Return (X, Y) of the center of cell containing provided text 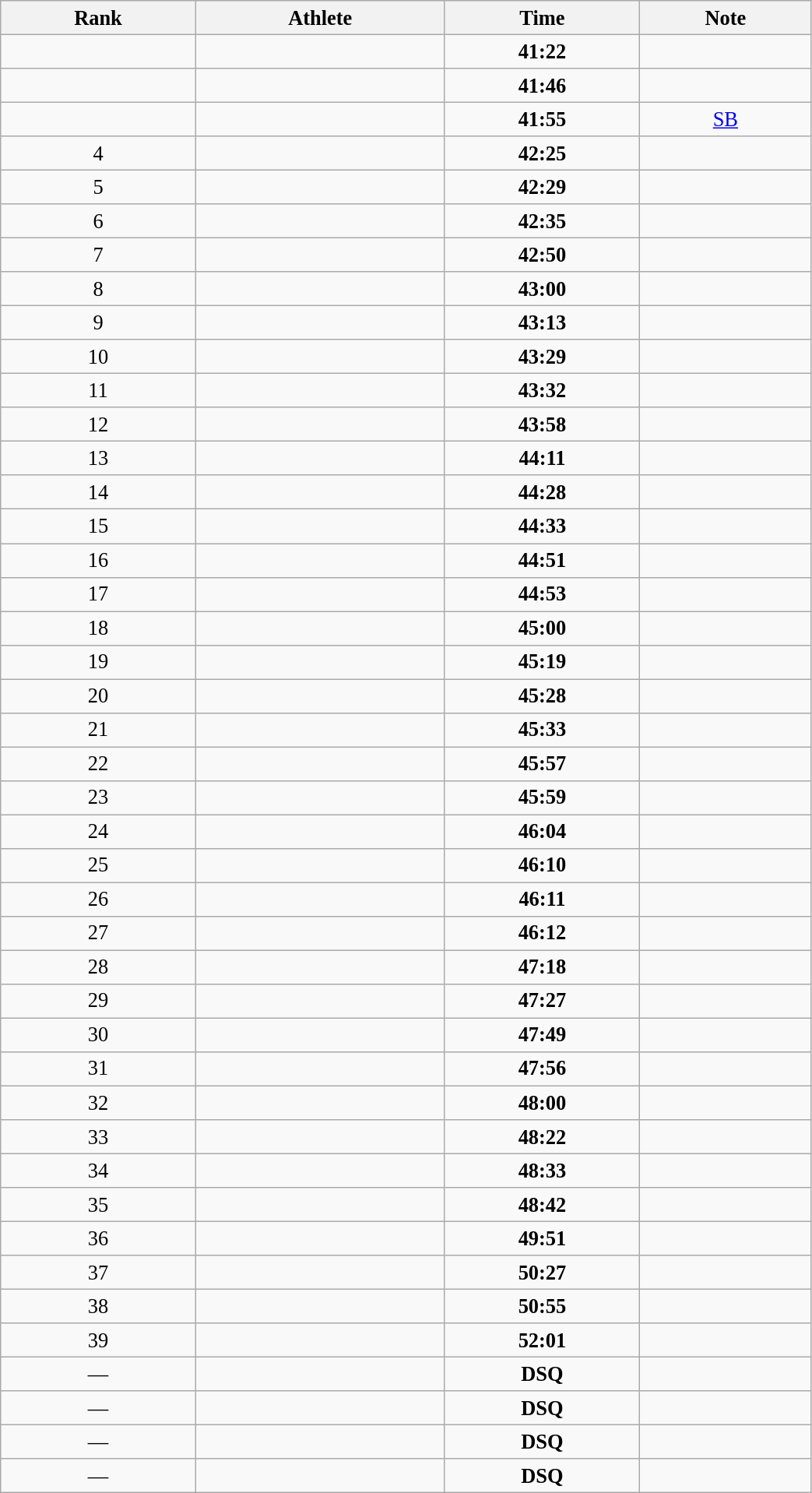
46:12 (542, 933)
22 (98, 763)
50:55 (542, 1306)
45:19 (542, 662)
21 (98, 730)
9 (98, 322)
SB (726, 119)
16 (98, 560)
10 (98, 357)
12 (98, 424)
44:11 (542, 458)
42:50 (542, 255)
6 (98, 221)
7 (98, 255)
48:00 (542, 1103)
46:11 (542, 900)
42:35 (542, 221)
48:42 (542, 1204)
41:55 (542, 119)
45:33 (542, 730)
44:51 (542, 560)
4 (98, 153)
37 (98, 1273)
8 (98, 289)
46:10 (542, 865)
31 (98, 1069)
48:22 (542, 1136)
43:58 (542, 424)
35 (98, 1204)
47:49 (542, 1035)
34 (98, 1171)
44:28 (542, 492)
27 (98, 933)
44:33 (542, 526)
13 (98, 458)
43:00 (542, 289)
15 (98, 526)
36 (98, 1238)
45:59 (542, 798)
45:57 (542, 763)
26 (98, 900)
38 (98, 1306)
44:53 (542, 594)
18 (98, 628)
43:29 (542, 357)
49:51 (542, 1238)
5 (98, 187)
Time (542, 17)
42:29 (542, 187)
Rank (98, 17)
14 (98, 492)
19 (98, 662)
41:22 (542, 51)
Note (726, 17)
39 (98, 1340)
23 (98, 798)
43:32 (542, 390)
11 (98, 390)
32 (98, 1103)
47:27 (542, 1001)
47:18 (542, 967)
42:25 (542, 153)
Athlete (320, 17)
43:13 (542, 322)
50:27 (542, 1273)
30 (98, 1035)
29 (98, 1001)
24 (98, 831)
17 (98, 594)
41:46 (542, 85)
25 (98, 865)
48:33 (542, 1171)
47:56 (542, 1069)
33 (98, 1136)
28 (98, 967)
20 (98, 695)
45:28 (542, 695)
45:00 (542, 628)
46:04 (542, 831)
52:01 (542, 1340)
